For the text-containing cell, return its midpoint in (X, Y) coordinate format. 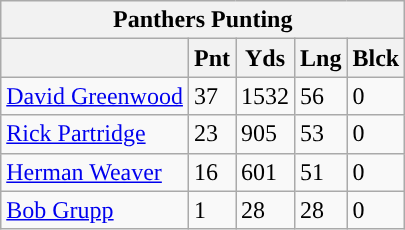
Rick Partridge (95, 134)
601 (266, 172)
56 (321, 96)
51 (321, 172)
23 (212, 134)
Panthers Punting (203, 20)
53 (321, 134)
16 (212, 172)
Blck (376, 58)
1532 (266, 96)
1 (212, 210)
905 (266, 134)
Yds (266, 58)
37 (212, 96)
Pnt (212, 58)
Herman Weaver (95, 172)
Bob Grupp (95, 210)
Lng (321, 58)
David Greenwood (95, 96)
